Search for the cell housing the specified text and yield its (x, y) center coordinate. 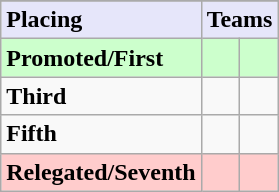
Relegated/Seventh (101, 172)
Fifth (101, 134)
Promoted/First (101, 58)
Teams (240, 20)
Third (101, 96)
Placing (101, 20)
